Pinpoint the cell where the given text exists, returning its [X, Y] midpoint coordinate. 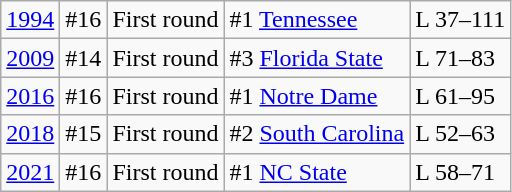
L 52–63 [460, 134]
1994 [30, 20]
L 71–83 [460, 58]
#3 Florida State [317, 58]
#1 Notre Dame [317, 96]
2016 [30, 96]
#1 NC State [317, 172]
L 37–111 [460, 20]
2018 [30, 134]
#15 [84, 134]
#14 [84, 58]
L 58–71 [460, 172]
2009 [30, 58]
#1 Tennessee [317, 20]
L 61–95 [460, 96]
#2 South Carolina [317, 134]
2021 [30, 172]
